From the cell containing the given text, extract its center point as [x, y] coordinate. 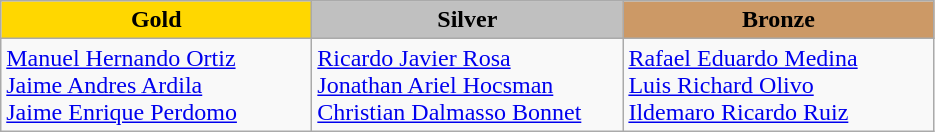
Silver [468, 20]
Bronze [778, 20]
Rafael Eduardo MedinaLuis Richard OlivoIldemaro Ricardo Ruiz [778, 85]
Ricardo Javier RosaJonathan Ariel HocsmanChristian Dalmasso Bonnet [468, 85]
Gold [156, 20]
Manuel Hernando OrtizJaime Andres ArdilaJaime Enrique Perdomo [156, 85]
